Search for the cell housing the specified text and yield its [x, y] center coordinate. 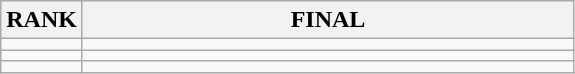
FINAL [328, 20]
RANK [42, 20]
